Locate the cell with the specified text and output its (x, y) center coordinate. 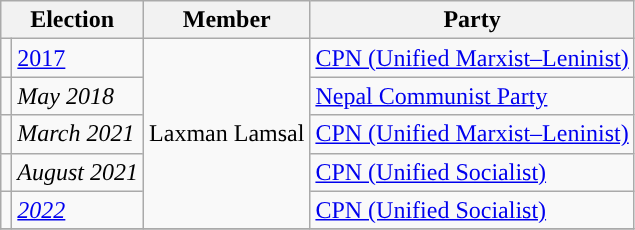
Election (72, 20)
Nepal Communist Party (472, 96)
2022 (78, 210)
August 2021 (78, 172)
May 2018 (78, 96)
2017 (78, 58)
Member (227, 20)
Party (472, 20)
March 2021 (78, 134)
Laxman Lamsal (227, 134)
